Identify which cell holds the provided text, then report its (X, Y) central coordinate. 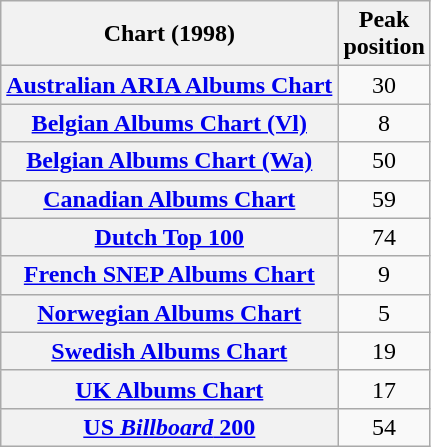
Australian ARIA Albums Chart (170, 85)
17 (384, 389)
Swedish Albums Chart (170, 351)
Chart (1998) (170, 34)
French SNEP Albums Chart (170, 275)
Dutch Top 100 (170, 237)
Peakposition (384, 34)
50 (384, 161)
9 (384, 275)
Belgian Albums Chart (Vl) (170, 123)
8 (384, 123)
5 (384, 313)
74 (384, 237)
59 (384, 199)
UK Albums Chart (170, 389)
Norwegian Albums Chart (170, 313)
Belgian Albums Chart (Wa) (170, 161)
Canadian Albums Chart (170, 199)
19 (384, 351)
US Billboard 200 (170, 427)
54 (384, 427)
30 (384, 85)
